Determine the (X, Y) coordinate at the center of the cell enclosing the given text.  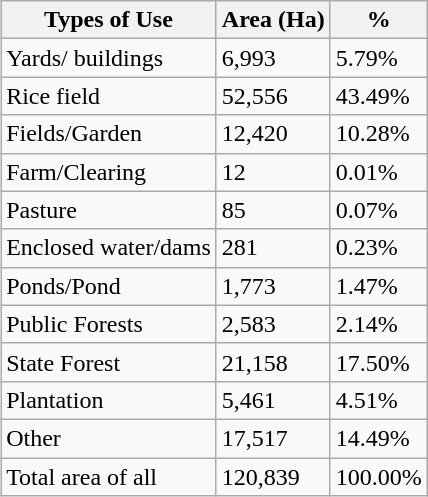
12,420 (273, 134)
Rice field (109, 96)
% (378, 20)
Yards/ buildings (109, 58)
14.49% (378, 438)
1,773 (273, 286)
4.51% (378, 400)
100.00% (378, 477)
17.50% (378, 362)
10.28% (378, 134)
5,461 (273, 400)
52,556 (273, 96)
Total area of all (109, 477)
Enclosed water/dams (109, 248)
Ponds/Pond (109, 286)
Fields/Garden (109, 134)
0.01% (378, 172)
1.47% (378, 286)
Types of Use (109, 20)
Public Forests (109, 324)
17,517 (273, 438)
0.07% (378, 210)
120,839 (273, 477)
12 (273, 172)
Pasture (109, 210)
Farm/Clearing (109, 172)
43.49% (378, 96)
6,993 (273, 58)
Area (Ha) (273, 20)
281 (273, 248)
Other (109, 438)
State Forest (109, 362)
85 (273, 210)
0.23% (378, 248)
5.79% (378, 58)
Plantation (109, 400)
2.14% (378, 324)
21,158 (273, 362)
2,583 (273, 324)
